Provide the (X, Y) coordinate of the cell's center where the given text is located.  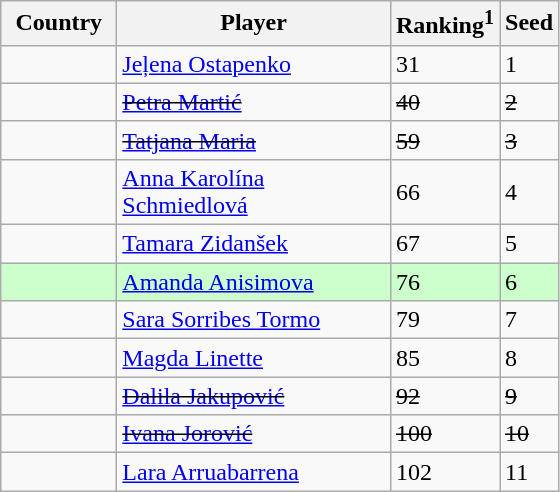
102 (444, 472)
66 (444, 192)
4 (530, 192)
Player (254, 24)
31 (444, 64)
5 (530, 244)
Anna Karolína Schmiedlová (254, 192)
3 (530, 140)
9 (530, 396)
85 (444, 358)
10 (530, 434)
1 (530, 64)
40 (444, 102)
Tamara Zidanšek (254, 244)
11 (530, 472)
79 (444, 320)
Tatjana Maria (254, 140)
Sara Sorribes Tormo (254, 320)
Magda Linette (254, 358)
59 (444, 140)
76 (444, 282)
7 (530, 320)
2 (530, 102)
Amanda Anisimova (254, 282)
67 (444, 244)
92 (444, 396)
6 (530, 282)
Ivana Jorović (254, 434)
Seed (530, 24)
Ranking1 (444, 24)
100 (444, 434)
Country (59, 24)
Petra Martić (254, 102)
8 (530, 358)
Lara Arruabarrena (254, 472)
Jeļena Ostapenko (254, 64)
Dalila Jakupović (254, 396)
